Return [X, Y] of the center of cell containing provided text 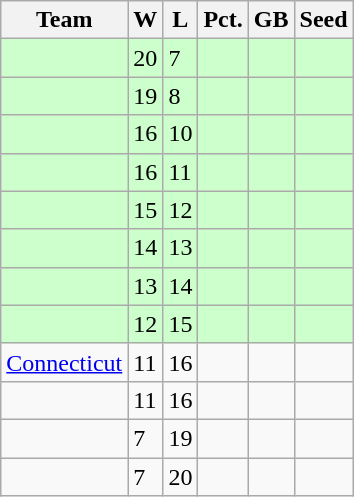
L [180, 20]
GB [271, 20]
8 [180, 96]
Pct. [223, 20]
10 [180, 134]
Team [64, 20]
W [146, 20]
Connecticut [64, 362]
Seed [324, 20]
